From the cell containing the given text, extract its center point as [X, Y] coordinate. 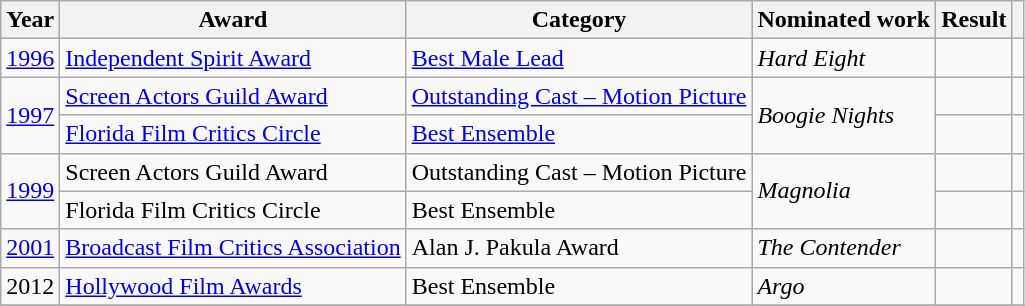
The Contender [844, 248]
Best Male Lead [579, 58]
Hard Eight [844, 58]
2001 [30, 248]
Award [233, 20]
Argo [844, 286]
Magnolia [844, 191]
Boogie Nights [844, 115]
Category [579, 20]
Year [30, 20]
Broadcast Film Critics Association [233, 248]
1996 [30, 58]
Result [974, 20]
Alan J. Pakula Award [579, 248]
1999 [30, 191]
2012 [30, 286]
Independent Spirit Award [233, 58]
Nominated work [844, 20]
Hollywood Film Awards [233, 286]
1997 [30, 115]
